Detect which cell encompasses the target text, then output its (x, y) center coordinate. 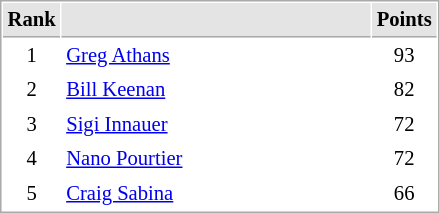
Nano Pourtier (216, 158)
Craig Sabina (216, 194)
82 (404, 90)
93 (404, 56)
66 (404, 194)
2 (32, 90)
Points (404, 20)
Bill Keenan (216, 90)
5 (32, 194)
Sigi Innauer (216, 124)
1 (32, 56)
Rank (32, 20)
Greg Athans (216, 56)
4 (32, 158)
3 (32, 124)
